Determine the (X, Y) coordinate at the center of the cell enclosing the given text.  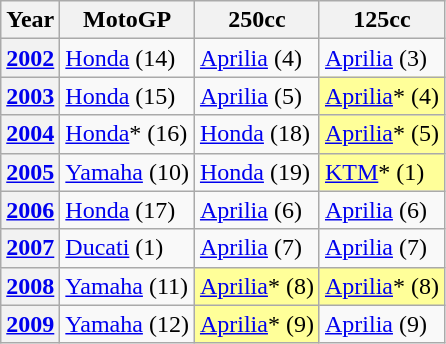
KTM* (1) (382, 172)
Honda (18) (256, 134)
Yamaha (12) (128, 324)
Ducati (1) (128, 248)
Honda (19) (256, 172)
Aprilia* (5) (382, 134)
Yamaha (11) (128, 286)
2009 (30, 324)
Honda (15) (128, 96)
Aprilia* (9) (256, 324)
Year (30, 20)
2008 (30, 286)
2007 (30, 248)
125cc (382, 20)
Aprilia (9) (382, 324)
2005 (30, 172)
2002 (30, 58)
Yamaha (10) (128, 172)
Honda (14) (128, 58)
250cc (256, 20)
2003 (30, 96)
2006 (30, 210)
Aprilia (3) (382, 58)
Honda* (16) (128, 134)
2004 (30, 134)
Aprilia (5) (256, 96)
Honda (17) (128, 210)
Aprilia* (4) (382, 96)
MotoGP (128, 20)
Aprilia (4) (256, 58)
